Determine the (X, Y) coordinate at the center of the cell enclosing the given text.  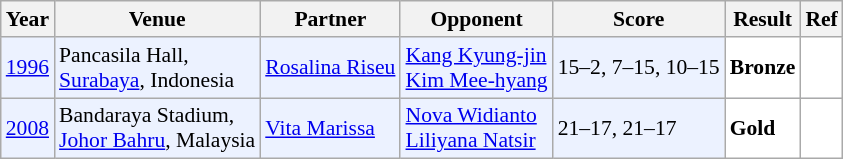
2008 (28, 128)
Rosalina Riseu (330, 68)
Kang Kyung-jin Kim Mee-hyang (476, 68)
21–17, 21–17 (639, 128)
Year (28, 19)
Gold (763, 128)
Partner (330, 19)
Score (639, 19)
15–2, 7–15, 10–15 (639, 68)
Opponent (476, 19)
Ref (821, 19)
1996 (28, 68)
Bronze (763, 68)
Bandaraya Stadium,Johor Bahru, Malaysia (157, 128)
Pancasila Hall,Surabaya, Indonesia (157, 68)
Vita Marissa (330, 128)
Result (763, 19)
Nova Widianto Liliyana Natsir (476, 128)
Venue (157, 19)
